Provide the [X, Y] coordinate of the cell's center where the given text is located.  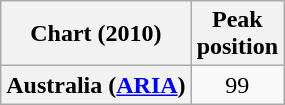
Australia (ARIA) [96, 85]
99 [237, 85]
Peakposition [237, 34]
Chart (2010) [96, 34]
